From the cell containing the given text, extract its center point as (x, y) coordinate. 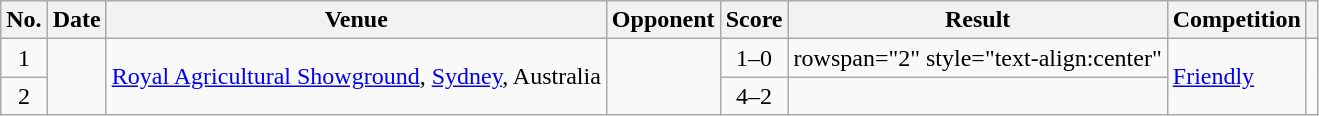
Opponent (663, 20)
rowspan="2" style="text-align:center" (978, 58)
Royal Agricultural Showground, Sydney, Australia (356, 77)
Friendly (1236, 77)
No. (24, 20)
1 (24, 58)
Date (76, 20)
Venue (356, 20)
Competition (1236, 20)
1–0 (754, 58)
4–2 (754, 96)
2 (24, 96)
Result (978, 20)
Score (754, 20)
